Return [x, y] of the center of cell containing provided text 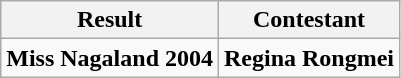
Regina Rongmei [310, 58]
Miss Nagaland 2004 [110, 58]
Contestant [310, 20]
Result [110, 20]
